Determine the (x, y) coordinate at the center of the cell enclosing the given text.  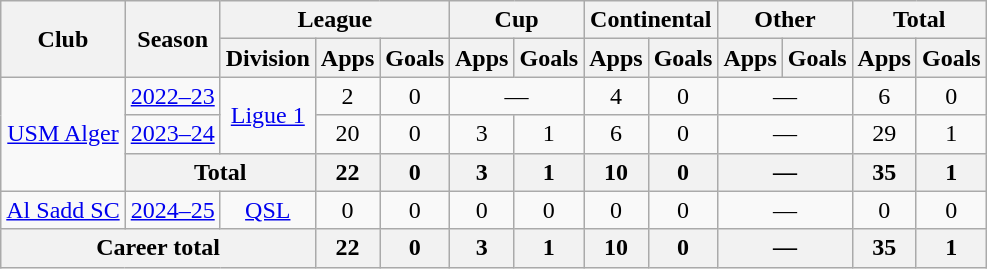
Division (268, 58)
Al Sadd SC (63, 210)
2 (347, 96)
Ligue 1 (268, 115)
2024–25 (172, 210)
20 (347, 134)
QSL (268, 210)
2023–24 (172, 134)
Continental (651, 20)
Career total (158, 248)
Cup (517, 20)
League (334, 20)
Other (785, 20)
4 (616, 96)
USM Alger (63, 134)
Season (172, 39)
29 (884, 134)
2022–23 (172, 96)
Club (63, 39)
